Identify which cell holds the provided text, then report its (x, y) central coordinate. 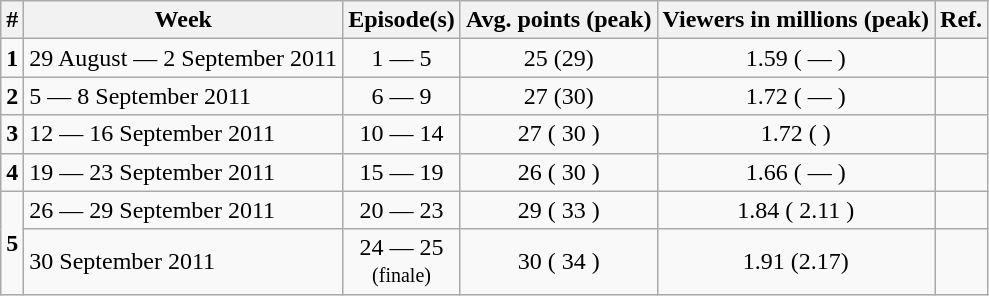
19 — 23 September 2011 (184, 172)
20 — 23 (402, 210)
2 (12, 96)
24 — 25(finale) (402, 262)
27 (30) (558, 96)
27 ( 30 ) (558, 134)
26 — 29 September 2011 (184, 210)
1 — 5 (402, 58)
Ref. (962, 20)
1.59 ( — ) (796, 58)
30 September 2011 (184, 262)
12 — 16 September 2011 (184, 134)
5 (12, 242)
# (12, 20)
15 — 19 (402, 172)
26 ( 30 ) (558, 172)
1.91 (2.17) (796, 262)
5 — 8 September 2011 (184, 96)
25 (29) (558, 58)
Episode(s) (402, 20)
Week (184, 20)
1.72 ( ) (796, 134)
1.84 ( 2.11 ) (796, 210)
1.66 ( — ) (796, 172)
1 (12, 58)
29 ( 33 ) (558, 210)
Viewers in millions (peak) (796, 20)
6 — 9 (402, 96)
30 ( 34 ) (558, 262)
3 (12, 134)
10 — 14 (402, 134)
1.72 ( — ) (796, 96)
4 (12, 172)
Avg. points (peak) (558, 20)
29 August — 2 September 2011 (184, 58)
